For the text-containing cell, return its midpoint in (X, Y) coordinate format. 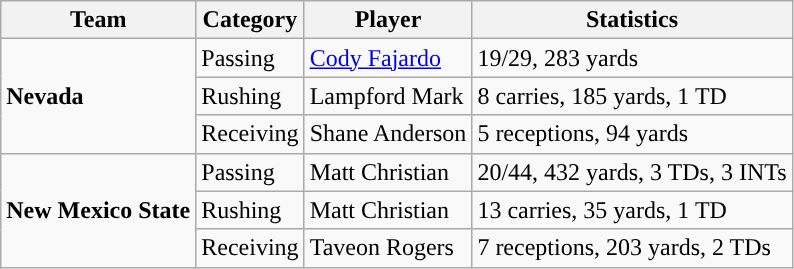
Category (250, 20)
New Mexico State (98, 210)
Statistics (632, 20)
5 receptions, 94 yards (632, 134)
Shane Anderson (388, 134)
19/29, 283 yards (632, 58)
Cody Fajardo (388, 58)
Nevada (98, 96)
Team (98, 20)
20/44, 432 yards, 3 TDs, 3 INTs (632, 172)
Player (388, 20)
Taveon Rogers (388, 248)
13 carries, 35 yards, 1 TD (632, 210)
7 receptions, 203 yards, 2 TDs (632, 248)
8 carries, 185 yards, 1 TD (632, 96)
Lampford Mark (388, 96)
